Provide the (x, y) coordinate of the cell's center where the given text is located.  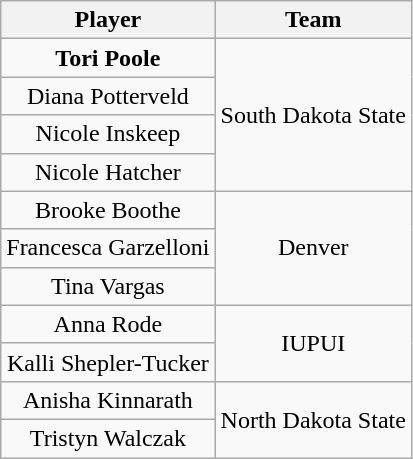
Kalli Shepler-Tucker (108, 362)
Denver (313, 248)
Team (313, 20)
Anisha Kinnarath (108, 400)
Francesca Garzelloni (108, 248)
Brooke Boothe (108, 210)
Tristyn Walczak (108, 438)
North Dakota State (313, 419)
South Dakota State (313, 115)
Nicole Hatcher (108, 172)
Tori Poole (108, 58)
Nicole Inskeep (108, 134)
Player (108, 20)
Tina Vargas (108, 286)
Anna Rode (108, 324)
Diana Potterveld (108, 96)
IUPUI (313, 343)
